Find where the given text appears and provide that cell's center as (X, Y) coordinate. 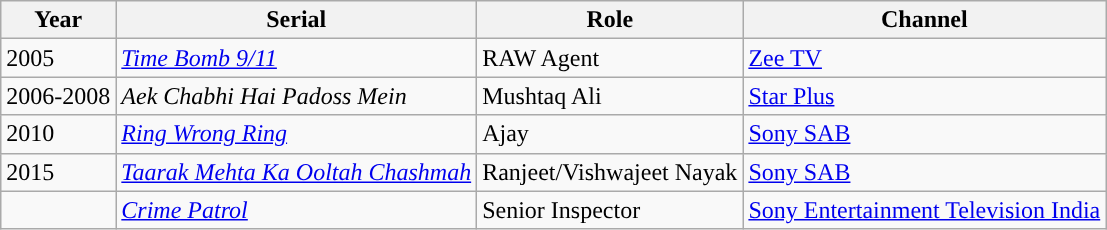
Ring Wrong Ring (296, 134)
Taarak Mehta Ka Ooltah Chashmah (296, 172)
2005 (58, 58)
Star Plus (924, 96)
Zee TV (924, 58)
Senior Inspector (610, 210)
Crime Patrol (296, 210)
Year (58, 20)
Ranjeet/Vishwajeet Nayak (610, 172)
2010 (58, 134)
Role (610, 20)
Ajay (610, 134)
RAW Agent (610, 58)
Channel (924, 20)
Sony Entertainment Television India (924, 210)
Time Bomb 9/11 (296, 58)
Mushtaq Ali (610, 96)
2006-2008 (58, 96)
Serial (296, 20)
2015 (58, 172)
Aek Chabhi Hai Padoss Mein (296, 96)
